Identify which cell holds the provided text, then report its (X, Y) central coordinate. 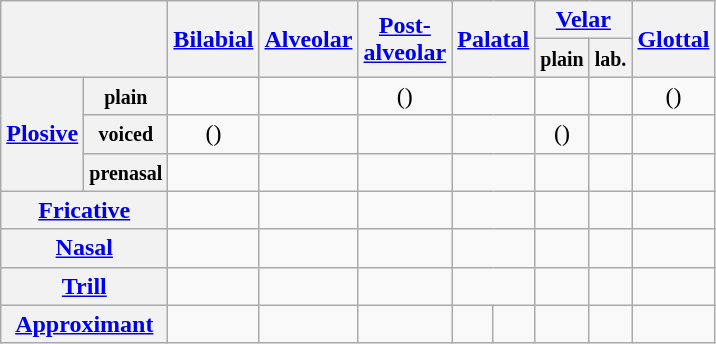
Post-alveolar (405, 39)
Trill (84, 286)
Glottal (674, 39)
prenasal (126, 172)
Alveolar (308, 39)
Velar (584, 20)
voiced (126, 134)
Fricative (84, 210)
Bilabial (214, 39)
Palatal (494, 39)
Nasal (84, 248)
Plosive (42, 134)
Approximant (84, 324)
lab. (610, 58)
